Extract the (x, y) coordinate from the center of the cell holding the provided text.  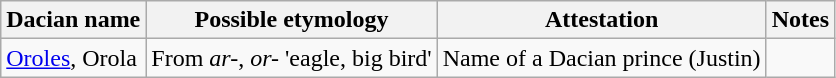
Name of a Dacian prince (Justin) (602, 58)
From ar-, or- 'eagle, big bird' (292, 58)
Oroles, Orola (74, 58)
Attestation (602, 20)
Possible etymology (292, 20)
Notes (800, 20)
Dacian name (74, 20)
